Search for the cell housing the specified text and yield its [X, Y] center coordinate. 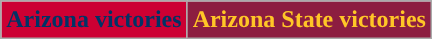
Arizona victories [94, 20]
Arizona State victories [309, 20]
